Scan for the cell matching the given text and deliver its (x, y) coordinate at center. 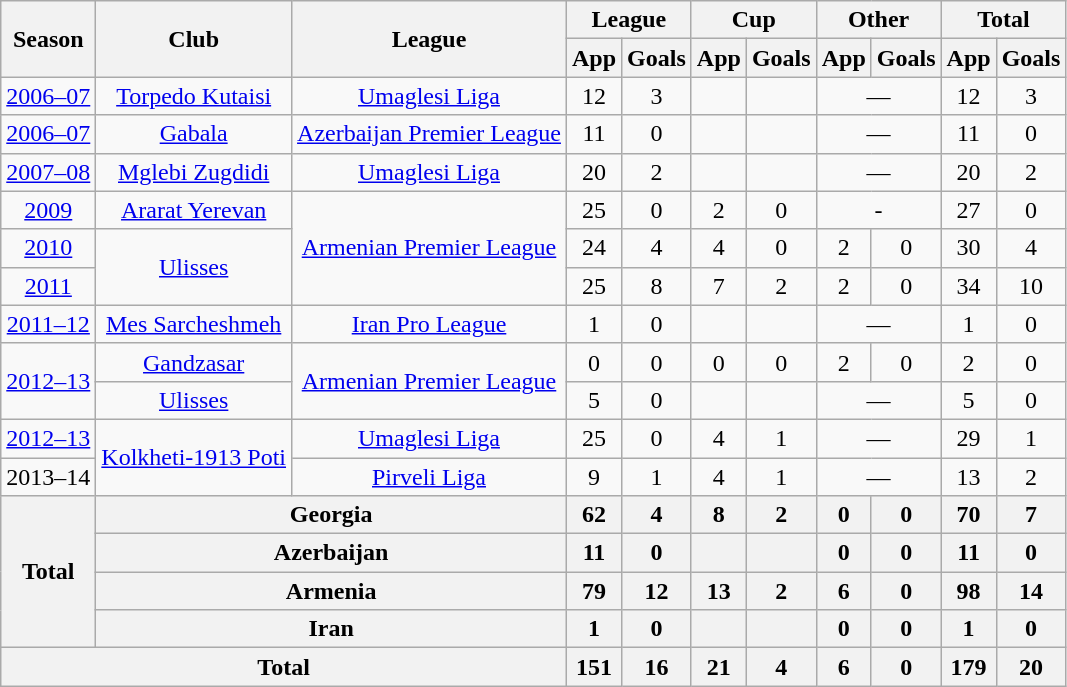
24 (594, 248)
2009 (48, 210)
10 (1031, 286)
Season (48, 39)
Torpedo Kutaisi (194, 96)
Other (878, 20)
179 (968, 667)
Mglebi Zugdidi (194, 172)
Azerbaijan (332, 553)
2013–14 (48, 477)
Georgia (332, 515)
- (878, 210)
Gandzasar (194, 362)
29 (968, 438)
Cup (754, 20)
79 (594, 591)
21 (718, 667)
Gabala (194, 134)
Mes Sarcheshmeh (194, 324)
70 (968, 515)
16 (657, 667)
14 (1031, 591)
Iran Pro League (430, 324)
Iran (332, 629)
Kolkheti-1913 Poti (194, 457)
62 (594, 515)
Pirveli Liga (430, 477)
Ararat Yerevan (194, 210)
9 (594, 477)
27 (968, 210)
98 (968, 591)
2011–12 (48, 324)
151 (594, 667)
2007–08 (48, 172)
30 (968, 248)
34 (968, 286)
Armenia (332, 591)
2010 (48, 248)
Azerbaijan Premier League (430, 134)
2011 (48, 286)
Club (194, 39)
